Search for the cell housing the specified text and yield its [x, y] center coordinate. 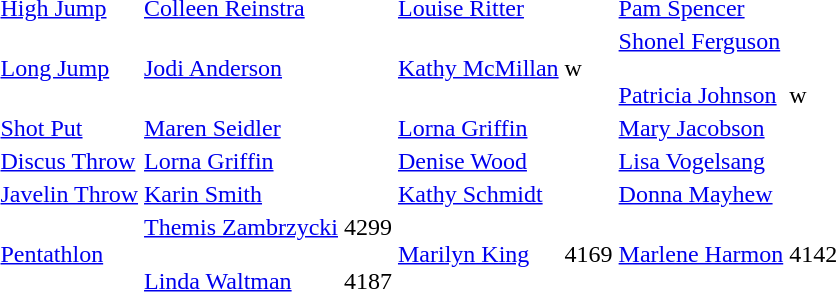
Maren Seidler [242, 128]
Denise Wood [478, 161]
Shonel FergusonPatricia Johnson [701, 68]
Karin Smith [242, 194]
Lisa Vogelsang [701, 161]
Mary Jacobson [701, 128]
w [588, 68]
Jodi Anderson [242, 68]
Kathy McMillan [478, 68]
Donna Mayhew [701, 194]
Kathy Schmidt [478, 194]
